Return the [x, y] coordinate for the center point of the cell that contains the specified text.  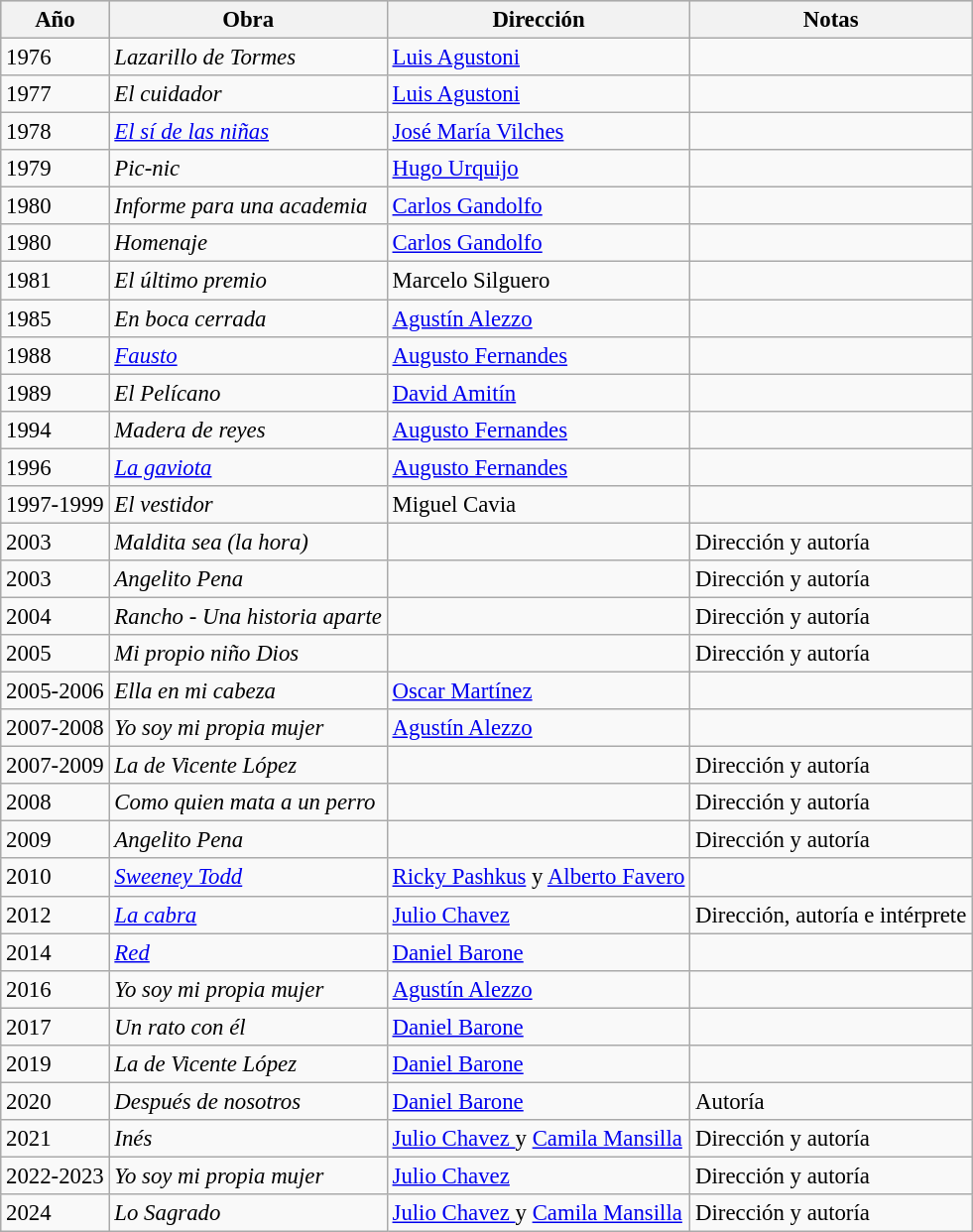
Marcelo Silguero [539, 281]
1981 [56, 281]
Lo Sagrado [248, 1213]
Lazarillo de Tormes [248, 58]
El último premio [248, 281]
Maldita sea (la hora) [248, 542]
2019 [56, 1064]
1985 [56, 318]
2007-2008 [56, 728]
El vestidor [248, 505]
1979 [56, 169]
El Pelícano [248, 393]
Obra [248, 20]
Año [56, 20]
El cuidador [248, 94]
La gaviota [248, 467]
2005-2006 [56, 691]
Ella en mi cabeza [248, 691]
En boca cerrada [248, 318]
José María Vilches [539, 132]
2007-2009 [56, 766]
2016 [56, 989]
Homenaje [248, 243]
1988 [56, 355]
2020 [56, 1101]
1976 [56, 58]
2008 [56, 802]
2005 [56, 654]
2014 [56, 952]
1994 [56, 430]
Oscar Martínez [539, 691]
Red [248, 952]
Rancho - Una historia aparte [248, 616]
2004 [56, 616]
1997-1999 [56, 505]
Autoría [831, 1101]
David Amitín [539, 393]
2010 [56, 878]
La cabra [248, 915]
2017 [56, 1027]
1989 [56, 393]
2022-2023 [56, 1175]
Madera de reyes [248, 430]
2021 [56, 1139]
Dirección, autoría e intérprete [831, 915]
Pic-nic [248, 169]
1977 [56, 94]
Después de nosotros [248, 1101]
Sweeney Todd [248, 878]
1996 [56, 467]
Miguel Cavia [539, 505]
Ricky Pashkus y Alberto Favero [539, 878]
Fausto [248, 355]
Mi propio niño Dios [248, 654]
Dirección [539, 20]
El sí de las niñas [248, 132]
Como quien mata a un perro [248, 802]
Informe para una academia [248, 206]
Inés [248, 1139]
2009 [56, 840]
2024 [56, 1213]
Hugo Urquijo [539, 169]
Un rato con él [248, 1027]
2012 [56, 915]
1978 [56, 132]
Notas [831, 20]
